From the cell containing the given text, extract its center point as (X, Y) coordinate. 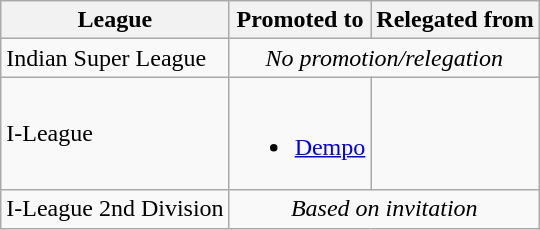
I-League (115, 134)
Based on invitation (384, 209)
Promoted to (300, 20)
Indian Super League (115, 58)
Relegated from (456, 20)
League (115, 20)
No promotion/relegation (384, 58)
I-League 2nd Division (115, 209)
Dempo (300, 134)
